From the cell containing the given text, extract its center point as [x, y] coordinate. 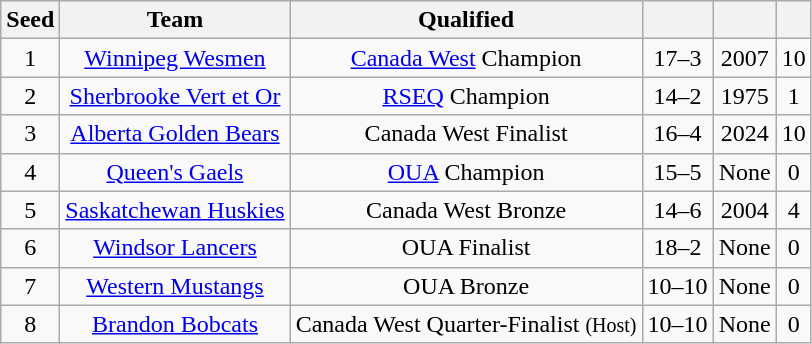
16–4 [678, 134]
Saskatchewan Huskies [175, 210]
17–3 [678, 58]
Alberta Golden Bears [175, 134]
OUA Finalist [466, 248]
2 [30, 96]
3 [30, 134]
Winnipeg Wesmen [175, 58]
Canada West Champion [466, 58]
2007 [744, 58]
Canada West Finalist [466, 134]
8 [30, 324]
2004 [744, 210]
2024 [744, 134]
Seed [30, 20]
Western Mustangs [175, 286]
14–6 [678, 210]
Qualified [466, 20]
RSEQ Champion [466, 96]
6 [30, 248]
OUA Bronze [466, 286]
OUA Champion [466, 172]
18–2 [678, 248]
7 [30, 286]
Queen's Gaels [175, 172]
Canada West Bronze [466, 210]
Brandon Bobcats [175, 324]
Sherbrooke Vert et Or [175, 96]
Canada West Quarter-Finalist (Host) [466, 324]
Windsor Lancers [175, 248]
14–2 [678, 96]
1975 [744, 96]
Team [175, 20]
5 [30, 210]
15–5 [678, 172]
